Identify which cell holds the provided text, then report its (X, Y) central coordinate. 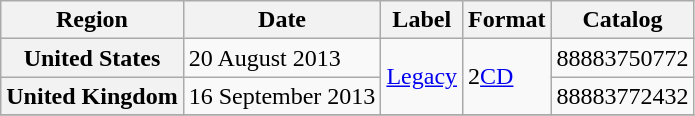
Region (92, 20)
88883750772 (622, 58)
Catalog (622, 20)
Date (282, 20)
2CD (507, 77)
88883772432 (622, 96)
20 August 2013 (282, 58)
United Kingdom (92, 96)
Legacy (422, 77)
16 September 2013 (282, 96)
United States (92, 58)
Label (422, 20)
Format (507, 20)
